From the cell containing the given text, extract its center point as [X, Y] coordinate. 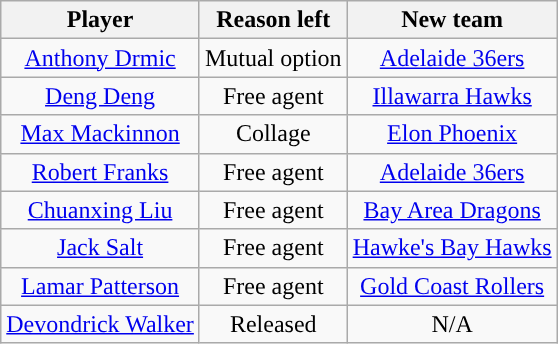
Devondrick Walker [100, 324]
Player [100, 20]
Gold Coast Rollers [452, 286]
Collage [273, 134]
Anthony Drmic [100, 58]
Deng Deng [100, 96]
Mutual option [273, 58]
Illawarra Hawks [452, 96]
N/A [452, 324]
Bay Area Dragons [452, 210]
Max Mackinnon [100, 134]
Released [273, 324]
New team [452, 20]
Hawke's Bay Hawks [452, 248]
Elon Phoenix [452, 134]
Reason left [273, 20]
Robert Franks [100, 172]
Chuanxing Liu [100, 210]
Jack Salt [100, 248]
Lamar Patterson [100, 286]
